Pinpoint the cell where the given text exists, returning its (X, Y) midpoint coordinate. 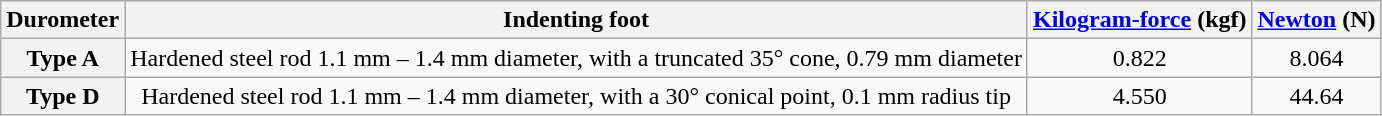
Type A (63, 58)
0.822 (1140, 58)
Durometer (63, 20)
44.64 (1316, 96)
Indenting foot (576, 20)
4.550 (1140, 96)
Newton (N) (1316, 20)
Kilogram-force (kgf) (1140, 20)
Hardened steel rod 1.1 mm – 1.4 mm diameter, with a truncated 35° cone, 0.79 mm diameter (576, 58)
8.064 (1316, 58)
Type D (63, 96)
Hardened steel rod 1.1 mm – 1.4 mm diameter, with a 30° conical point, 0.1 mm radius tip (576, 96)
